Detect which cell encompasses the target text, then output its [x, y] center coordinate. 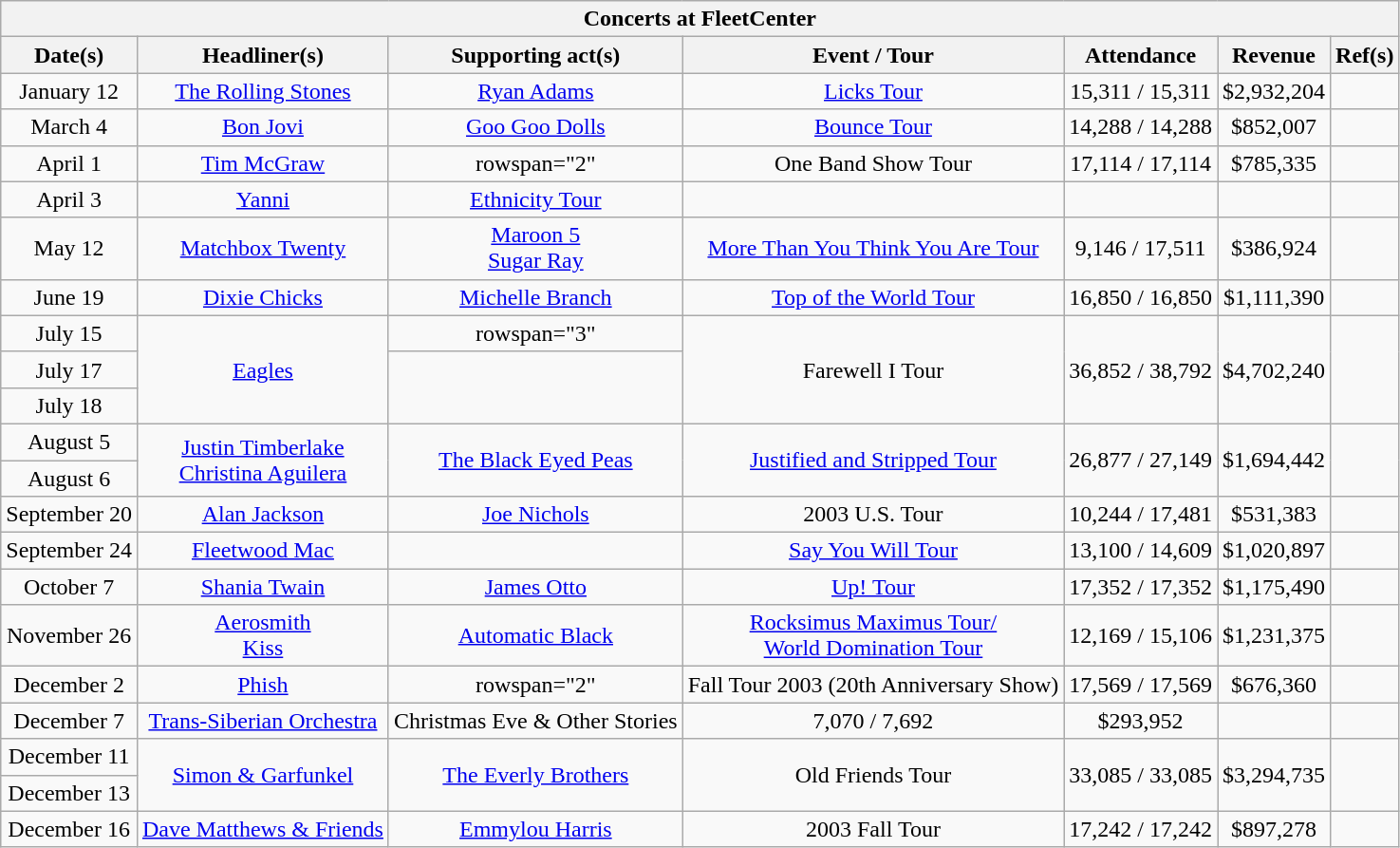
December 7 [69, 721]
Matchbox Twenty [262, 249]
13,100 / 14,609 [1141, 551]
Dixie Chicks [262, 297]
Old Friends Tour [873, 775]
$1,175,490 [1274, 587]
Say You Will Tour [873, 551]
10,244 / 17,481 [1141, 515]
James Otto [535, 587]
The Black Eyed Peas [535, 460]
17,114 / 17,114 [1141, 163]
$293,952 [1141, 721]
The Everly Brothers [535, 775]
Ryan Adams [535, 91]
More Than You Think You Are Tour [873, 249]
$1,694,442 [1274, 460]
Joe Nichols [535, 515]
December 13 [69, 793]
September 20 [69, 515]
December 11 [69, 757]
Justified and Stripped Tour [873, 460]
9,146 / 17,511 [1141, 249]
15,311 / 15,311 [1141, 91]
Automatic Black [535, 636]
2003 Fall Tour [873, 829]
Rocksimus Maximus Tour/World Domination Tour [873, 636]
Trans-Siberian Orchestra [262, 721]
$852,007 [1274, 127]
Bounce Tour [873, 127]
7,070 / 7,692 [873, 721]
Headliner(s) [262, 55]
$4,702,240 [1274, 369]
Fleetwood Mac [262, 551]
December 2 [69, 685]
Eagles [262, 369]
26,877 / 27,149 [1141, 460]
September 24 [69, 551]
Attendance [1141, 55]
36,852 / 38,792 [1141, 369]
Tim McGraw [262, 163]
Phish [262, 685]
The Rolling Stones [262, 91]
Goo Goo Dolls [535, 127]
June 19 [69, 297]
17,352 / 17,352 [1141, 587]
Christmas Eve & Other Stories [535, 721]
Dave Matthews & Friends [262, 829]
Yanni [262, 199]
$3,294,735 [1274, 775]
July 17 [69, 369]
July 18 [69, 405]
$1,231,375 [1274, 636]
Ethnicity Tour [535, 199]
$2,932,204 [1274, 91]
April 1 [69, 163]
July 15 [69, 333]
17,242 / 17,242 [1141, 829]
Concerts at FleetCenter [700, 19]
Ref(s) [1365, 55]
$1,020,897 [1274, 551]
Supporting act(s) [535, 55]
Event / Tour [873, 55]
Fall Tour 2003 (20th Anniversary Show) [873, 685]
Alan Jackson [262, 515]
May 12 [69, 249]
December 16 [69, 829]
Revenue [1274, 55]
$676,360 [1274, 685]
November 26 [69, 636]
17,569 / 17,569 [1141, 685]
One Band Show Tour [873, 163]
Emmylou Harris [535, 829]
October 7 [69, 587]
Licks Tour [873, 91]
Maroon 5Sugar Ray [535, 249]
August 6 [69, 478]
Shania Twain [262, 587]
April 3 [69, 199]
$386,924 [1274, 249]
AerosmithKiss [262, 636]
16,850 / 16,850 [1141, 297]
$1,111,390 [1274, 297]
14,288 / 14,288 [1141, 127]
Michelle Branch [535, 297]
$897,278 [1274, 829]
Date(s) [69, 55]
12,169 / 15,106 [1141, 636]
Bon Jovi [262, 127]
2003 U.S. Tour [873, 515]
$785,335 [1274, 163]
$531,383 [1274, 515]
Top of the World Tour [873, 297]
August 5 [69, 442]
Justin TimberlakeChristina Aguilera [262, 460]
Simon & Garfunkel [262, 775]
Up! Tour [873, 587]
rowspan="3" [535, 333]
January 12 [69, 91]
Farewell I Tour [873, 369]
33,085 / 33,085 [1141, 775]
March 4 [69, 127]
